Find where the given text appears and provide that cell's center as [X, Y] coordinate. 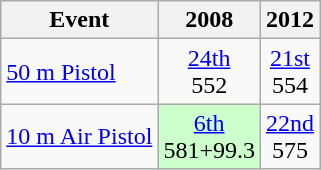
2012 [290, 20]
6th581+99.3 [210, 136]
24th552 [210, 72]
10 m Air Pistol [80, 136]
50 m Pistol [80, 72]
22nd575 [290, 136]
2008 [210, 20]
21st554 [290, 72]
Event [80, 20]
